Return the [x, y] coordinate for the center point of the cell that contains the specified text.  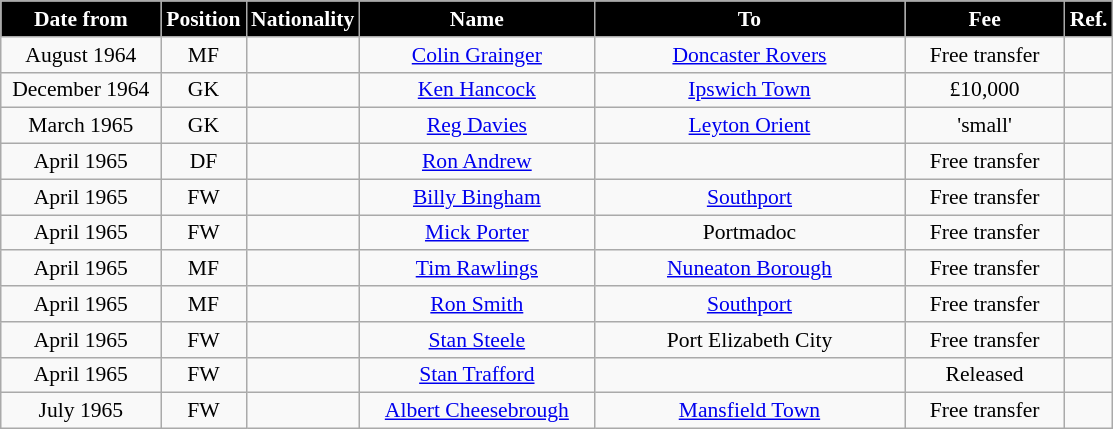
Ipswich Town [749, 90]
Fee [985, 19]
Released [985, 375]
March 1965 [81, 126]
Ron Smith [476, 304]
Stan Trafford [476, 375]
Doncaster Rovers [749, 55]
Name [476, 19]
DF [204, 162]
Billy Bingham [476, 197]
£10,000 [985, 90]
Ron Andrew [476, 162]
Tim Rawlings [476, 269]
Date from [81, 19]
Position [204, 19]
Mick Porter [476, 233]
Ref. [1089, 19]
December 1964 [81, 90]
Reg Davies [476, 126]
Ken Hancock [476, 90]
Portmadoc [749, 233]
Albert Cheesebrough [476, 411]
July 1965 [81, 411]
Nuneaton Borough [749, 269]
Nationality [302, 19]
To [749, 19]
Stan Steele [476, 340]
'small' [985, 126]
Colin Grainger [476, 55]
August 1964 [81, 55]
Port Elizabeth City [749, 340]
Leyton Orient [749, 126]
Mansfield Town [749, 411]
